Detect which cell encompasses the target text, then output its (X, Y) center coordinate. 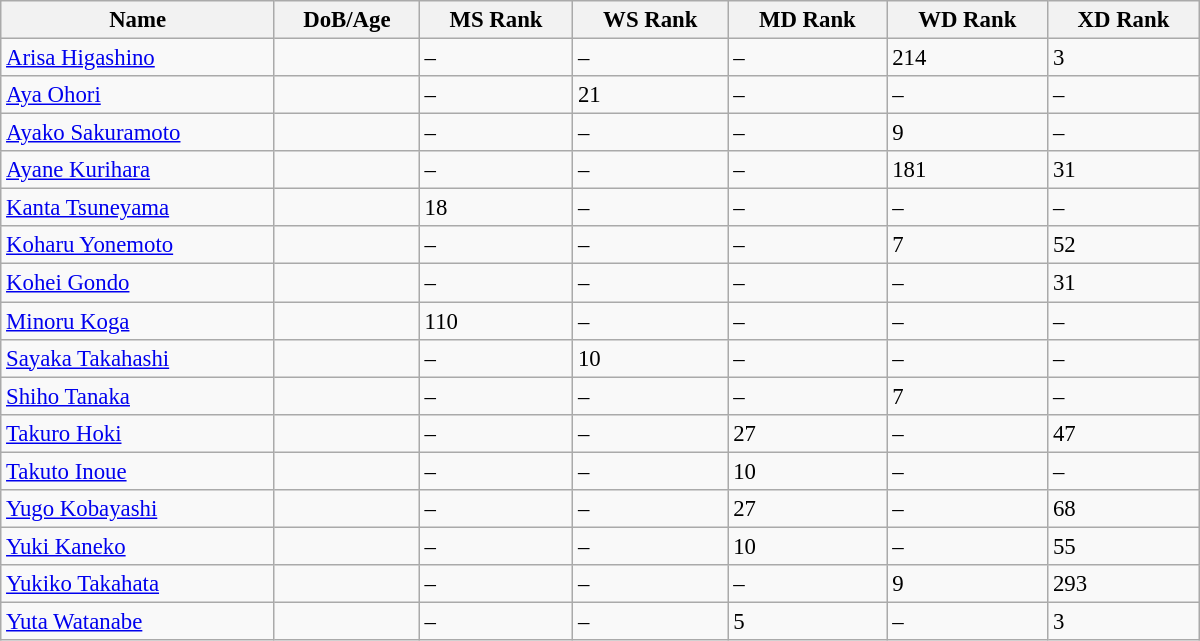
Kanta Tsuneyama (138, 208)
Sayaka Takahashi (138, 358)
Aya Ohori (138, 95)
Ayane Kurihara (138, 170)
181 (968, 170)
55 (1124, 546)
XD Rank (1124, 20)
Ayako Sakuramoto (138, 133)
DoB/Age (346, 20)
Yukiko Takahata (138, 584)
Takuro Hoki (138, 433)
MS Rank (496, 20)
Takuto Inoue (138, 471)
68 (1124, 509)
Yuki Kaneko (138, 546)
214 (968, 58)
Yugo Kobayashi (138, 509)
110 (496, 321)
Minoru Koga (138, 321)
WS Rank (650, 20)
WD Rank (968, 20)
47 (1124, 433)
Shiho Tanaka (138, 396)
MD Rank (808, 20)
Kohei Gondo (138, 283)
Name (138, 20)
Arisa Higashino (138, 58)
Koharu Yonemoto (138, 245)
293 (1124, 584)
5 (808, 621)
21 (650, 95)
18 (496, 208)
Yuta Watanabe (138, 621)
52 (1124, 245)
